Provide the [x, y] coordinate of the cell's center where the given text is located.  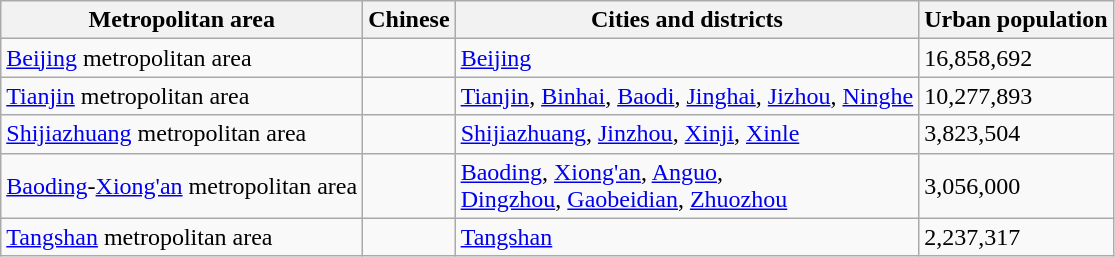
2,237,317 [1016, 237]
16,858,692 [1016, 58]
Cities and districts [687, 20]
Metropolitan area [182, 20]
Tangshan metropolitan area [182, 237]
3,823,504 [1016, 134]
Beijing metropolitan area [182, 58]
Tianjin, Binhai, Baodi, Jinghai, Jizhou, Ninghe [687, 96]
Baoding-Xiong'an metropolitan area [182, 186]
Urban population [1016, 20]
3,056,000 [1016, 186]
Chinese [409, 20]
Shijiazhuang metropolitan area [182, 134]
Tangshan [687, 237]
10,277,893 [1016, 96]
Baoding, Xiong'an, Anguo,Dingzhou, Gaobeidian, Zhuozhou [687, 186]
Shijiazhuang, Jinzhou, Xinji, Xinle [687, 134]
Tianjin metropolitan area [182, 96]
Beijing [687, 58]
